Determine the [X, Y] coordinate at the center of the cell enclosing the given text.  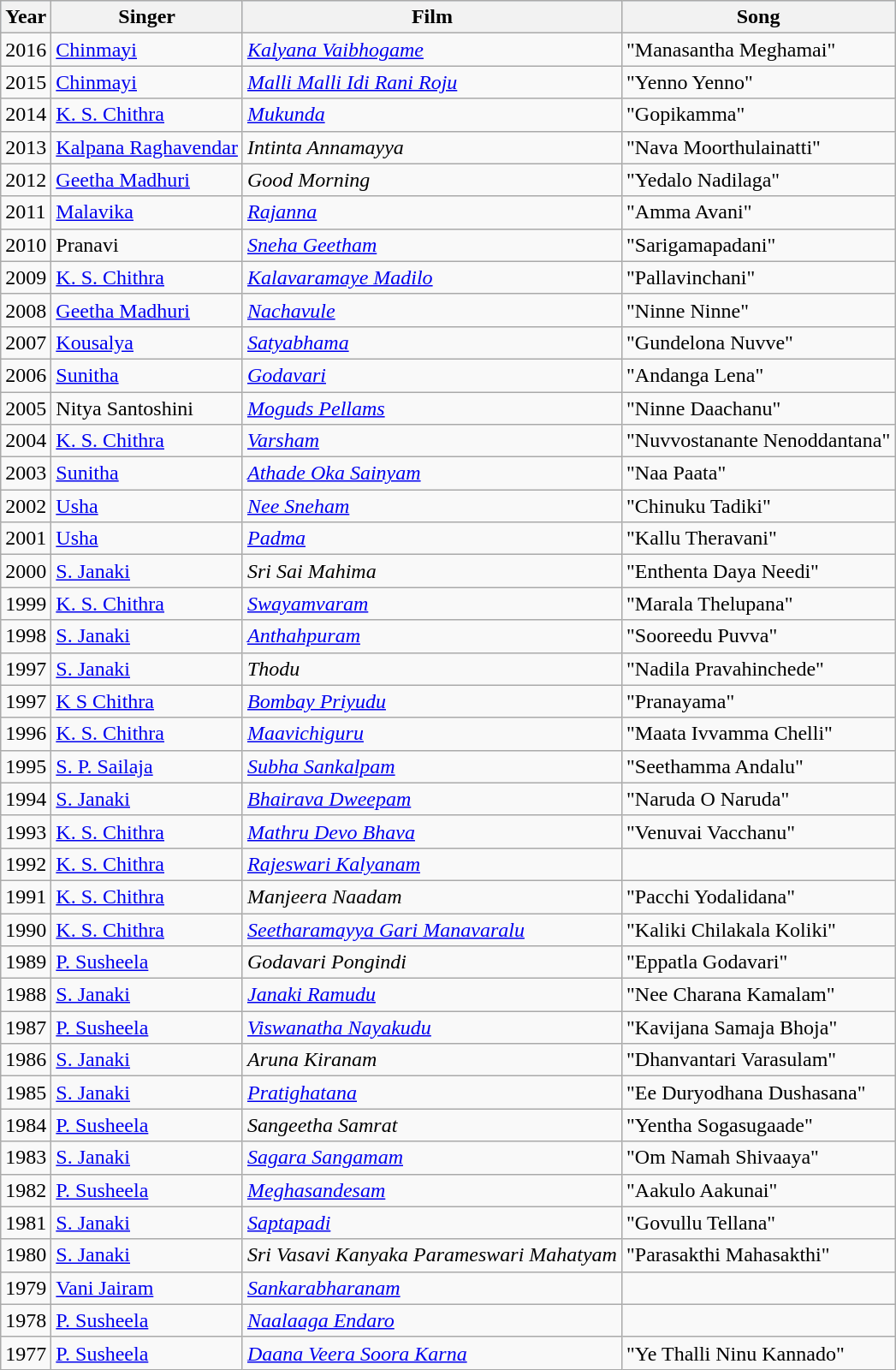
1982 [26, 1190]
Saptapadi [431, 1223]
"Ninne Ninne" [758, 310]
2007 [26, 342]
"Gundelona Nuvve" [758, 342]
"Nee Charana Kamalam" [758, 995]
"Sooreedu Puvva" [758, 636]
1977 [26, 1353]
Sagara Sangamam [431, 1158]
1985 [26, 1093]
Manjeera Naadam [431, 896]
2006 [26, 375]
"Chinuku Tadiki" [758, 506]
Kalavaramaye Madilo [431, 277]
1979 [26, 1288]
Sankarabharanam [431, 1288]
"Kavijana Samaja Bhoja" [758, 1027]
"Parasakthi Mahasakthi" [758, 1255]
Mathru Devo Bhava [431, 831]
"Manasantha Meghamai" [758, 50]
2014 [26, 115]
"Amma Avani" [758, 212]
2012 [26, 180]
1990 [26, 929]
"Yenno Yenno" [758, 82]
"Ye Thalli Ninu Kannado" [758, 1353]
1999 [26, 604]
"Kallu Theravani" [758, 539]
Nachavule [431, 310]
Kalyana Vaibhogame [431, 50]
"Pacchi Yodalidana" [758, 896]
2016 [26, 50]
"Marala Thelupana" [758, 604]
Janaki Ramudu [431, 995]
2013 [26, 147]
2001 [26, 539]
1996 [26, 734]
"Pallavinchani" [758, 277]
Sri Vasavi Kanyaka Parameswari Mahatyam [431, 1255]
"Naa Paata" [758, 474]
Song [758, 17]
Sangeetha Samrat [431, 1125]
1994 [26, 799]
"Enthenta Daya Needi" [758, 571]
1978 [26, 1320]
Bhairava Dweepam [431, 799]
"Nuvvostanante Nenoddantana" [758, 441]
1988 [26, 995]
Viswanatha Nayakudu [431, 1027]
Film [431, 17]
Malavika [147, 212]
1987 [26, 1027]
Daana Veera Soora Karna [431, 1353]
Malli Malli Idi Rani Roju [431, 82]
Aruna Kiranam [431, 1060]
"Naruda O Naruda" [758, 799]
"Aakulo Aakunai" [758, 1190]
"Gopikamma" [758, 115]
2009 [26, 277]
Nitya Santoshini [147, 408]
Good Morning [431, 180]
"Venuvai Vacchanu" [758, 831]
Varsham [431, 441]
"Maata Ivvamma Chelli" [758, 734]
Meghasandesam [431, 1190]
Mukunda [431, 115]
Sneha Geetham [431, 245]
Seetharamayya Gari Manavaralu [431, 929]
K S Chithra [147, 701]
1991 [26, 896]
Rajeswari Kalyanam [431, 864]
Anthahpuram [431, 636]
Maavichiguru [431, 734]
2003 [26, 474]
2004 [26, 441]
Naalaaga Endaro [431, 1320]
"Ee Duryodhana Dushasana" [758, 1093]
2005 [26, 408]
Subha Sankalpam [431, 766]
"Ninne Daachanu" [758, 408]
Bombay Priyudu [431, 701]
Godavari [431, 375]
Vani Jairam [147, 1288]
2000 [26, 571]
"Yedalo Nadilaga" [758, 180]
"Om Namah Shivaaya" [758, 1158]
Year [26, 17]
"Andanga Lena" [758, 375]
Rajanna [431, 212]
Satyabhama [431, 342]
2002 [26, 506]
"Kaliki Chilakala Koliki" [758, 929]
Thodu [431, 669]
1989 [26, 962]
"Nadila Pravahinchede" [758, 669]
Intinta Annamayya [431, 147]
"Pranayama" [758, 701]
Swayamvaram [431, 604]
"Eppatla Godavari" [758, 962]
"Sarigamapadani" [758, 245]
"Govullu Tellana" [758, 1223]
Nee Sneham [431, 506]
1992 [26, 864]
Pratighatana [431, 1093]
2008 [26, 310]
Godavari Pongindi [431, 962]
Pranavi [147, 245]
Singer [147, 17]
1998 [26, 636]
1983 [26, 1158]
2015 [26, 82]
1986 [26, 1060]
Kalpana Raghavendar [147, 147]
"Seethamma Andalu" [758, 766]
S. P. Sailaja [147, 766]
"Yentha Sogasugaade" [758, 1125]
"Dhanvantari Varasulam" [758, 1060]
1980 [26, 1255]
1981 [26, 1223]
Sri Sai Mahima [431, 571]
Athade Oka Sainyam [431, 474]
2010 [26, 245]
1984 [26, 1125]
1995 [26, 766]
2011 [26, 212]
Moguds Pellams [431, 408]
Kousalya [147, 342]
"Nava Moorthulainatti" [758, 147]
Padma [431, 539]
1993 [26, 831]
